From the cell containing the given text, extract its center point as (x, y) coordinate. 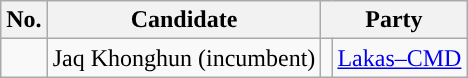
Candidate (184, 20)
Party (394, 20)
No. (24, 20)
Jaq Khonghun (incumbent) (184, 58)
Lakas–CMD (400, 58)
